Pinpoint the cell where the given text exists, returning its [X, Y] midpoint coordinate. 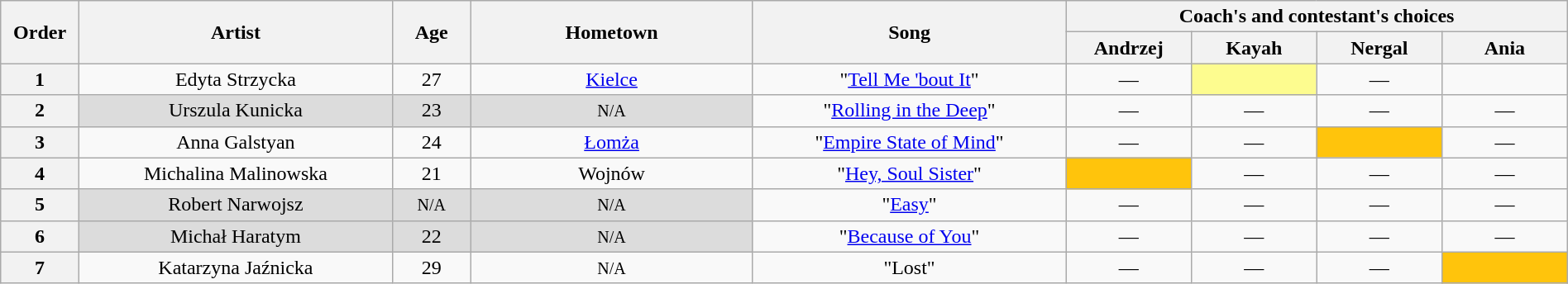
Katarzyna Jaźnicka [235, 267]
Łomża [612, 142]
3 [40, 142]
Artist [235, 32]
6 [40, 236]
Anna Galstyan [235, 142]
"Lost" [910, 267]
27 [432, 79]
Andrzej [1129, 48]
"Easy" [910, 205]
2 [40, 111]
Michalina Malinowska [235, 173]
Urszula Kunicka [235, 111]
Order [40, 32]
24 [432, 142]
Nergal [1379, 48]
Coach's and contestant's choices [1317, 17]
"Rolling in the Deep" [910, 111]
Age [432, 32]
Hometown [612, 32]
"Empire State of Mind" [910, 142]
23 [432, 111]
Kayah [1255, 48]
"Hey, Soul Sister" [910, 173]
Kielce [612, 79]
4 [40, 173]
Ania [1505, 48]
7 [40, 267]
Robert Narwojsz [235, 205]
21 [432, 173]
Michał Haratym [235, 236]
"Because of You" [910, 236]
Song [910, 32]
Edyta Strzycka [235, 79]
"Tell Me 'bout It" [910, 79]
29 [432, 267]
1 [40, 79]
5 [40, 205]
22 [432, 236]
Wojnów [612, 173]
